Return (X, Y) of the center of cell containing provided text 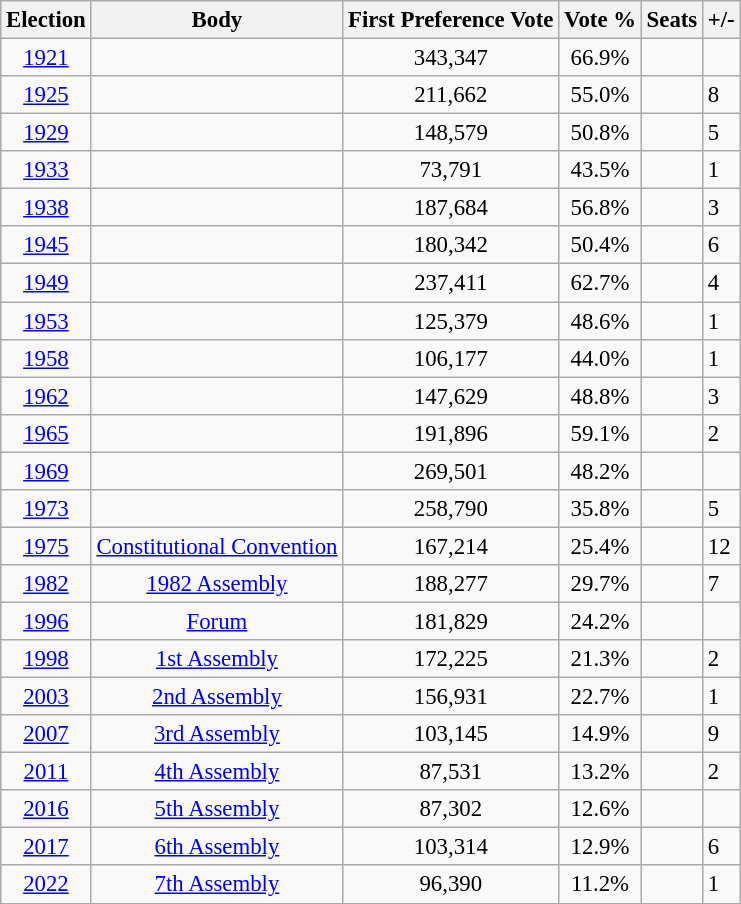
258,790 (451, 509)
50.8% (600, 133)
1933 (46, 170)
147,629 (451, 396)
1929 (46, 133)
29.7% (600, 584)
1953 (46, 321)
25.4% (600, 546)
48.6% (600, 321)
21.3% (600, 659)
103,314 (451, 847)
2003 (46, 697)
1925 (46, 95)
Vote % (600, 20)
106,177 (451, 358)
11.2% (600, 885)
+/- (722, 20)
156,931 (451, 697)
8 (722, 95)
125,379 (451, 321)
269,501 (451, 471)
96,390 (451, 885)
1982 (46, 584)
7th Assembly (217, 885)
13.2% (600, 772)
Forum (217, 621)
188,277 (451, 584)
2022 (46, 885)
43.5% (600, 170)
1998 (46, 659)
1962 (46, 396)
2016 (46, 809)
66.9% (600, 58)
1921 (46, 58)
1969 (46, 471)
55.0% (600, 95)
172,225 (451, 659)
181,829 (451, 621)
1938 (46, 208)
191,896 (451, 433)
9 (722, 734)
1965 (46, 433)
59.1% (600, 433)
48.2% (600, 471)
237,411 (451, 283)
167,214 (451, 546)
1973 (46, 509)
12 (722, 546)
14.9% (600, 734)
343,347 (451, 58)
103,145 (451, 734)
Election (46, 20)
1958 (46, 358)
87,531 (451, 772)
44.0% (600, 358)
148,579 (451, 133)
3rd Assembly (217, 734)
180,342 (451, 245)
5th Assembly (217, 809)
1982 Assembly (217, 584)
2nd Assembly (217, 697)
22.7% (600, 697)
1975 (46, 546)
4 (722, 283)
6th Assembly (217, 847)
1945 (46, 245)
12.9% (600, 847)
62.7% (600, 283)
56.8% (600, 208)
73,791 (451, 170)
First Preference Vote (451, 20)
4th Assembly (217, 772)
48.8% (600, 396)
24.2% (600, 621)
87,302 (451, 809)
12.6% (600, 809)
50.4% (600, 245)
2007 (46, 734)
2017 (46, 847)
1996 (46, 621)
1st Assembly (217, 659)
211,662 (451, 95)
7 (722, 584)
Constitutional Convention (217, 546)
2011 (46, 772)
1949 (46, 283)
187,684 (451, 208)
35.8% (600, 509)
Seats (672, 20)
Body (217, 20)
